Output the [X, Y] coordinate of the center of the cell containing the given text.  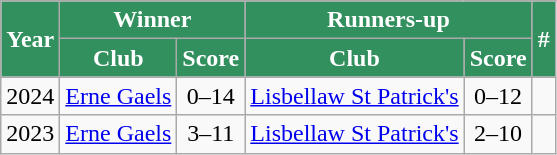
# [544, 39]
Year [30, 39]
Winner [152, 20]
0–14 [211, 96]
2023 [30, 134]
3–11 [211, 134]
0–12 [498, 96]
Runners-up [388, 20]
2–10 [498, 134]
2024 [30, 96]
